Output the [X, Y] coordinate of the center of the cell containing the given text.  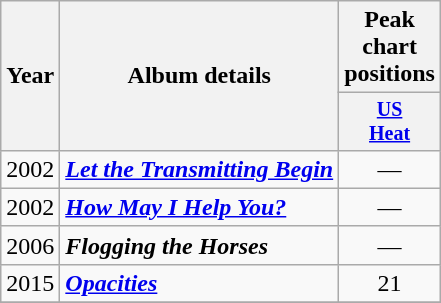
Album details [200, 76]
2006 [30, 245]
Year [30, 76]
Flogging the Horses [200, 245]
How May I Help You? [200, 207]
USHeat [390, 122]
Let the Transmitting Begin [200, 169]
Opacities [200, 283]
Peak chart positions [390, 47]
2015 [30, 283]
21 [390, 283]
